Return (x, y) of the center of cell containing provided text 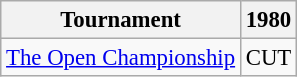
Tournament (121, 20)
1980 (268, 20)
The Open Championship (121, 58)
CUT (268, 58)
